Search for the cell housing the specified text and yield its [X, Y] center coordinate. 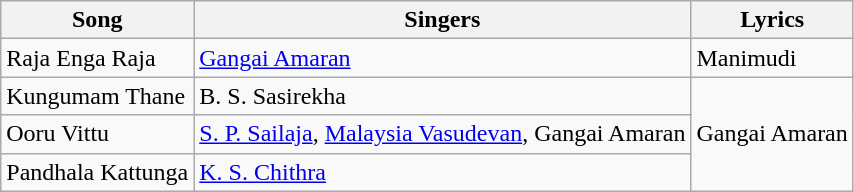
Lyrics [772, 20]
Song [98, 20]
Kungumam Thane [98, 96]
K. S. Chithra [442, 172]
Manimudi [772, 58]
Pandhala Kattunga [98, 172]
Singers [442, 20]
S. P. Sailaja, Malaysia Vasudevan, Gangai Amaran [442, 134]
B. S. Sasirekha [442, 96]
Raja Enga Raja [98, 58]
Ooru Vittu [98, 134]
